Pinpoint the cell where the given text exists, returning its [x, y] midpoint coordinate. 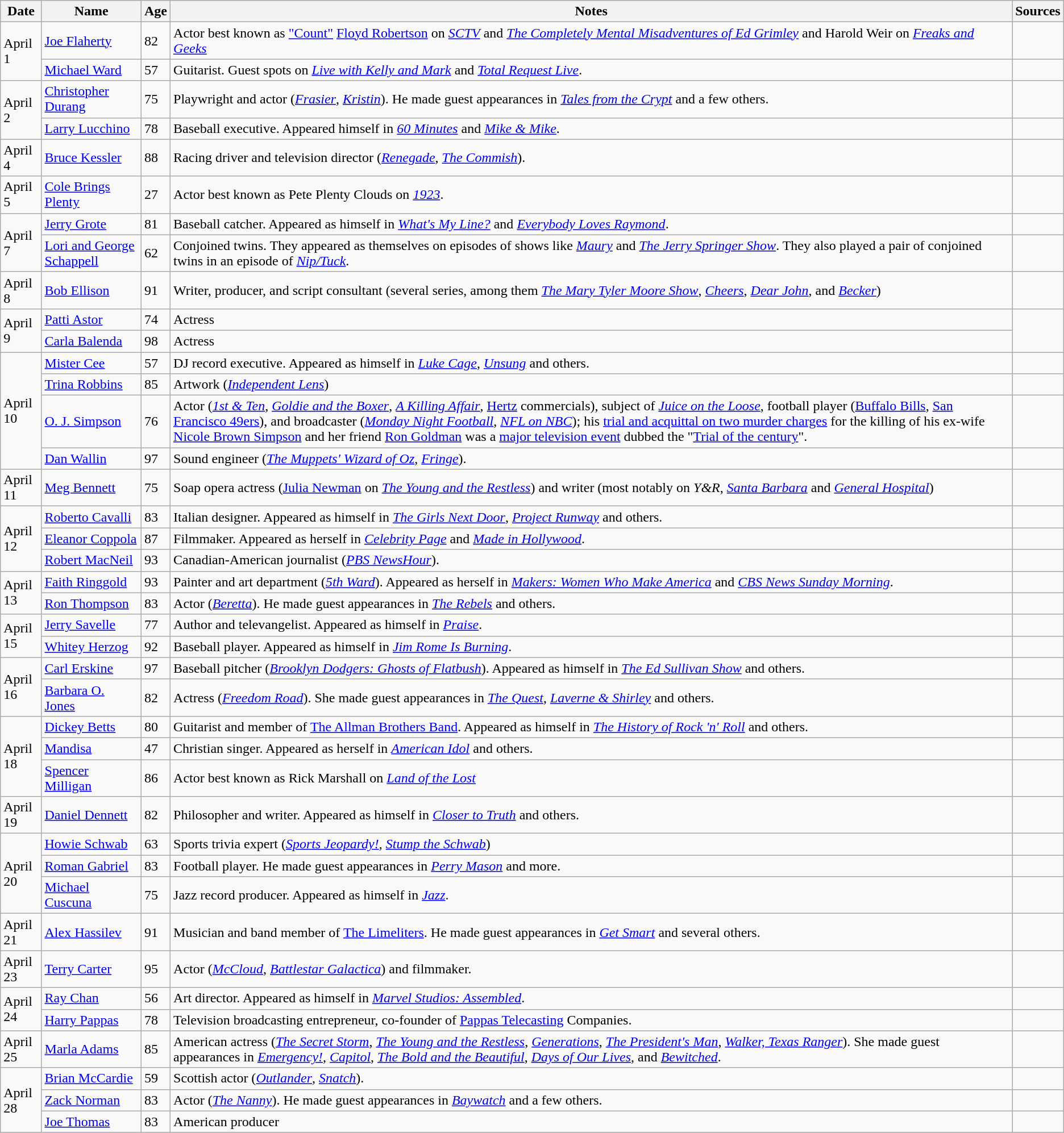
Art director. Appeared as himself in Marvel Studios: Assembled. [591, 998]
27 [156, 194]
Eleanor Coppola [91, 539]
Football player. He made guest appearances in Perry Mason and more. [591, 866]
April 16 [21, 686]
Robert MacNeil [91, 560]
Zack Norman [91, 1100]
Soap opera actress (Julia Newman on The Young and the Restless) and writer (most notably on Y&R, Santa Barbara and General Hospital) [591, 488]
Philosopher and writer. Appeared as himself in Closer to Truth and others. [591, 815]
Bob Ellison [91, 290]
Ron Thompson [91, 603]
Christian singer. Appeared as herself in American Idol and others. [591, 748]
56 [156, 998]
76 [156, 422]
April 15 [21, 636]
59 [156, 1078]
Actor best known as "Count" Floyd Robertson on SCTV and The Completely Mental Misadventures of Ed Grimley and Harold Weir on Freaks and Geeks [591, 41]
Dickey Betts [91, 727]
Guitarist. Guest spots on Live with Kelly and Mark and Total Request Live. [591, 70]
April 7 [21, 242]
Baseball executive. Appeared himself in 60 Minutes and Mike & Mike. [591, 128]
Cole Brings Plenty [91, 194]
April 19 [21, 815]
86 [156, 777]
Faith Ringgold [91, 582]
Larry Lucchino [91, 128]
April 21 [21, 932]
Roman Gabriel [91, 866]
Author and televangelist. Appeared as himself in Praise. [591, 625]
98 [156, 341]
April 20 [21, 874]
Actor (The Nanny). He made guest appearances in Baywatch and a few others. [591, 1100]
Guitarist and member of The Allman Brothers Band. Appeared as himself in The History of Rock 'n' Roll and others. [591, 727]
April 4 [21, 158]
Lori and George Schappell [91, 253]
Artwork (Independent Lens) [591, 385]
April 13 [21, 593]
April 12 [21, 539]
Carl Erskine [91, 668]
Joe Flaherty [91, 41]
Bruce Kessler [91, 158]
63 [156, 844]
Actor (McCloud, Battlestar Galactica) and filmmaker. [591, 969]
Age [156, 11]
Baseball player. Appeared as himself in Jim Rome Is Burning. [591, 647]
Terry Carter [91, 969]
Jerry Grote [91, 224]
87 [156, 539]
47 [156, 748]
Patti Astor [91, 319]
April 2 [21, 110]
April 1 [21, 51]
Dan Wallin [91, 459]
Playwright and actor (Frasier, Kristin). He made guest appearances in Tales from the Crypt and a few others. [591, 99]
Daniel Dennett [91, 815]
Mister Cee [91, 363]
Sports trivia expert (Sports Jeopardy!, Stump the Schwab) [591, 844]
O. J. Simpson [91, 422]
Racing driver and television director (Renegade, The Commish). [591, 158]
Michael Cuscuna [91, 895]
Barbara O. Jones [91, 698]
April 10 [21, 411]
Roberto Cavalli [91, 517]
Joe Thomas [91, 1122]
Ray Chan [91, 998]
Actor (Beretta). He made guest appearances in The Rebels and others. [591, 603]
Filmmaker. Appeared as herself in Celebrity Page and Made in Hollywood. [591, 539]
Christopher Durang [91, 99]
81 [156, 224]
April 9 [21, 330]
Alex Hassilev [91, 932]
Baseball catcher. Appeared as himself in What's My Line? and Everybody Loves Raymond. [591, 224]
American producer [591, 1122]
Sources [1038, 11]
92 [156, 647]
April 28 [21, 1100]
Canadian-American journalist (PBS NewsHour). [591, 560]
74 [156, 319]
DJ record executive. Appeared as himself in Luke Cage, Unsung and others. [591, 363]
April 8 [21, 290]
Baseball pitcher (Brooklyn Dodgers: Ghosts of Flatbush). Appeared as himself in The Ed Sullivan Show and others. [591, 668]
62 [156, 253]
Mandisa [91, 748]
88 [156, 158]
Carla Balenda [91, 341]
Painter and art department (5th Ward). Appeared as herself in Makers: Women Who Make America and CBS News Sunday Morning. [591, 582]
Meg Bennett [91, 488]
Whitey Herzog [91, 647]
80 [156, 727]
Name [91, 11]
Writer, producer, and script consultant (several series, among them The Mary Tyler Moore Show, Cheers, Dear John, and Becker) [591, 290]
Musician and band member of The Limeliters. He made guest appearances in Get Smart and several others. [591, 932]
Television broadcasting entrepreneur, co-founder of Pappas Telecasting Companies. [591, 1020]
Trina Robbins [91, 385]
April 5 [21, 194]
Howie Schwab [91, 844]
Michael Ward [91, 70]
April 18 [21, 756]
Scottish actor (Outlander, Snatch). [591, 1078]
April 23 [21, 969]
Actress (Freedom Road). She made guest appearances in The Quest, Laverne & Shirley and others. [591, 698]
Notes [591, 11]
Brian McCardie [91, 1078]
Jerry Savelle [91, 625]
Italian designer. Appeared as himself in The Girls Next Door, Project Runway and others. [591, 517]
Jazz record producer. Appeared as himself in Jazz. [591, 895]
April 11 [21, 488]
April 24 [21, 1009]
Actor best known as Pete Plenty Clouds on 1923. [591, 194]
April 25 [21, 1049]
Sound engineer (The Muppets' Wizard of Oz, Fringe). [591, 459]
Actor best known as Rick Marshall on Land of the Lost [591, 777]
Spencer Milligan [91, 777]
Harry Pappas [91, 1020]
Date [21, 11]
Marla Adams [91, 1049]
95 [156, 969]
77 [156, 625]
